Capture the cell that displays the provided text and extract its (x, y) central coordinate. 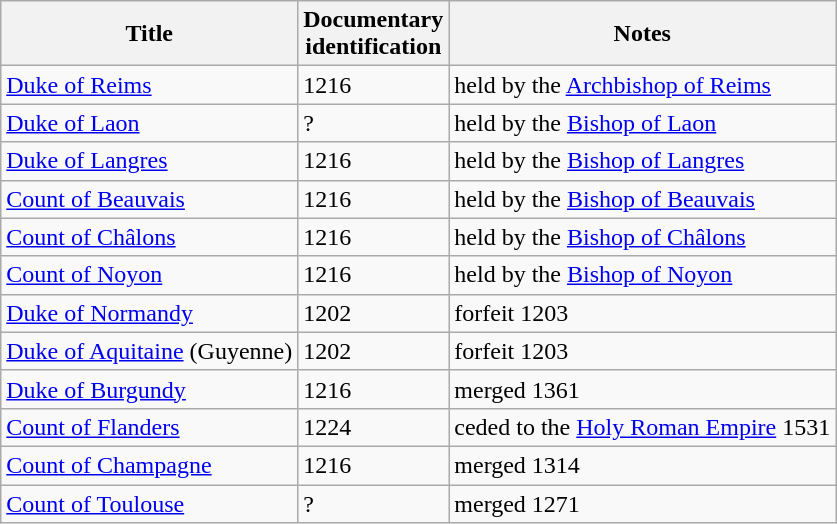
Count of Noyon (150, 275)
held by the Archbishop of Reims (642, 85)
merged 1314 (642, 465)
Duke of Aquitaine (Guyenne) (150, 351)
Duke of Normandy (150, 313)
Documentary identification (374, 34)
Duke of Reims (150, 85)
Count of Beauvais (150, 199)
held by the Bishop of Laon (642, 123)
held by the Bishop of Noyon (642, 275)
Duke of Laon (150, 123)
merged 1361 (642, 389)
Count of Châlons (150, 237)
held by the Bishop of Châlons (642, 237)
held by the Bishop of Beauvais (642, 199)
held by the Bishop of Langres (642, 161)
Count of Flanders (150, 427)
Duke of Langres (150, 161)
Duke of Burgundy (150, 389)
merged 1271 (642, 503)
Count of Toulouse (150, 503)
Notes (642, 34)
Count of Champagne (150, 465)
Title (150, 34)
ceded to the Holy Roman Empire 1531 (642, 427)
1224 (374, 427)
